Search for the cell housing the specified text and yield its (X, Y) center coordinate. 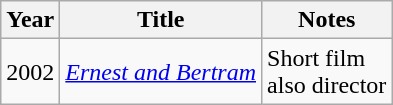
Ernest and Bertram (161, 72)
Title (161, 20)
Short filmalso director (327, 72)
Notes (327, 20)
Year (30, 20)
2002 (30, 72)
